From the cell containing the given text, extract its center point as (x, y) coordinate. 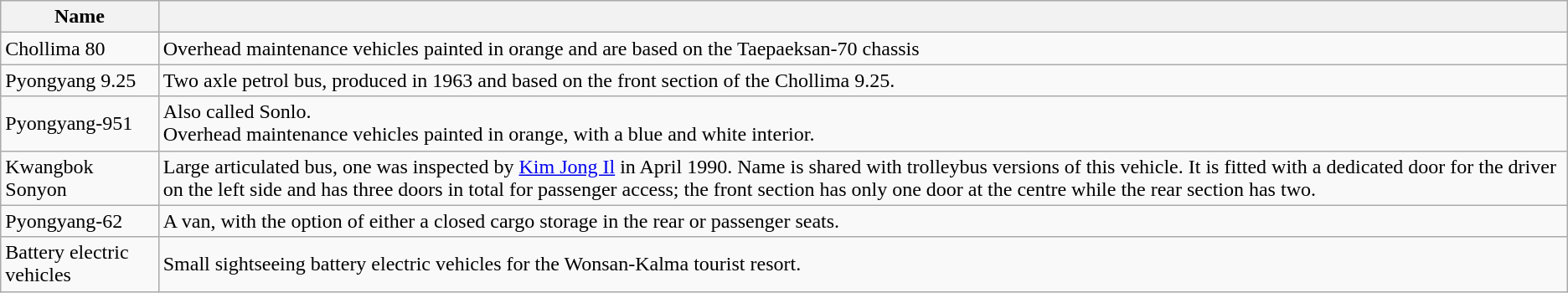
Pyongyang-62 (80, 221)
A van, with the option of either a closed cargo storage in the rear or passenger seats. (863, 221)
Small sightseeing battery electric vehicles for the Wonsan-Kalma tourist resort. (863, 265)
Also called Sonlo.Overhead maintenance vehicles painted in orange, with a blue and white interior. (863, 124)
Name (80, 17)
Pyongyang-951 (80, 124)
Chollima 80 (80, 49)
Battery electric vehicles (80, 265)
Two axle petrol bus, produced in 1963 and based on the front section of the Chollima 9.25. (863, 80)
Overhead maintenance vehicles painted in orange and are based on the Taepaeksan-70 chassis (863, 49)
Kwangbok Sonyon (80, 177)
Pyongyang 9.25 (80, 80)
